Provide the [x, y] coordinate of the cell's center where the given text is located.  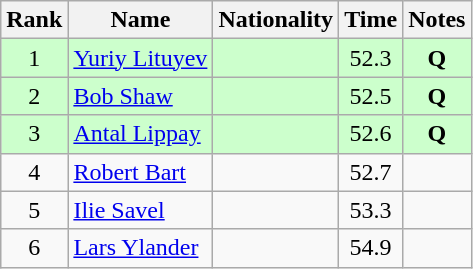
Ilie Savel [140, 210]
Robert Bart [140, 172]
Lars Ylander [140, 248]
1 [34, 58]
5 [34, 210]
Name [140, 20]
53.3 [371, 210]
3 [34, 134]
54.9 [371, 248]
Rank [34, 20]
52.3 [371, 58]
52.5 [371, 96]
Notes [437, 20]
Bob Shaw [140, 96]
Yuriy Lituyev [140, 58]
4 [34, 172]
52.7 [371, 172]
Nationality [276, 20]
2 [34, 96]
52.6 [371, 134]
Time [371, 20]
6 [34, 248]
Antal Lippay [140, 134]
